Detect which cell encompasses the target text, then output its (x, y) center coordinate. 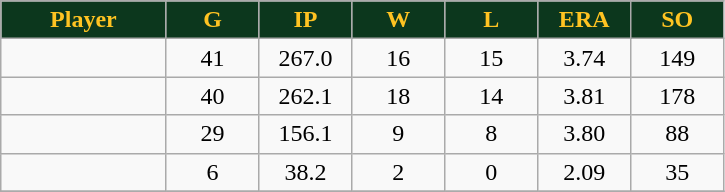
18 (398, 96)
29 (212, 134)
ERA (584, 20)
3.74 (584, 58)
9 (398, 134)
16 (398, 58)
6 (212, 172)
267.0 (306, 58)
Player (84, 20)
8 (492, 134)
3.80 (584, 134)
SO (678, 20)
178 (678, 96)
41 (212, 58)
262.1 (306, 96)
3.81 (584, 96)
40 (212, 96)
0 (492, 172)
2 (398, 172)
G (212, 20)
88 (678, 134)
38.2 (306, 172)
L (492, 20)
149 (678, 58)
156.1 (306, 134)
IP (306, 20)
35 (678, 172)
15 (492, 58)
2.09 (584, 172)
W (398, 20)
14 (492, 96)
